For the text-containing cell, return its midpoint in [x, y] coordinate format. 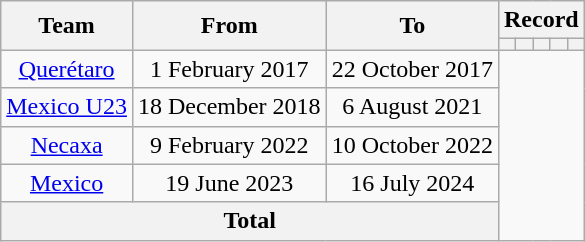
9 February 2022 [229, 145]
1 February 2017 [229, 69]
Querétaro [67, 69]
10 October 2022 [412, 145]
22 October 2017 [412, 69]
Team [67, 26]
19 June 2023 [229, 183]
Mexico [67, 183]
Total [250, 221]
To [412, 26]
18 December 2018 [229, 107]
Necaxa [67, 145]
16 July 2024 [412, 183]
From [229, 26]
6 August 2021 [412, 107]
Mexico U23 [67, 107]
Record [541, 20]
